Output the [x, y] coordinate of the center of the cell containing the given text.  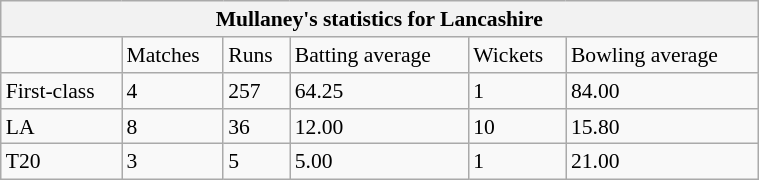
84.00 [662, 91]
LA [62, 126]
First-class [62, 91]
4 [173, 91]
64.25 [379, 91]
257 [256, 91]
10 [517, 126]
Batting average [379, 55]
Matches [173, 55]
12.00 [379, 126]
Mullaney's statistics for Lancashire [380, 19]
21.00 [662, 162]
8 [173, 126]
Wickets [517, 55]
36 [256, 126]
15.80 [662, 126]
T20 [62, 162]
5 [256, 162]
3 [173, 162]
5.00 [379, 162]
Runs [256, 55]
Bowling average [662, 55]
